Search for the cell housing the specified text and yield its (X, Y) center coordinate. 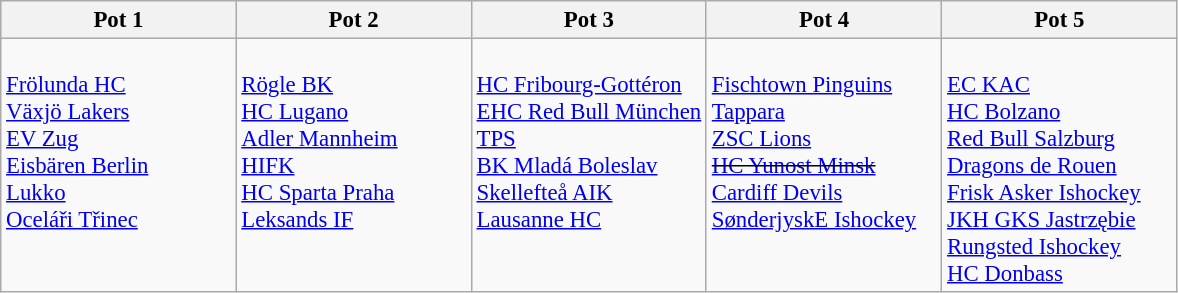
Pot 4 (824, 20)
Frölunda HC Växjö Lakers EV Zug Eisbären Berlin Lukko Oceláři Třinec (118, 166)
Rögle BK HC Lugano Adler Mannheim HIFK HC Sparta Praha Leksands IF (354, 166)
HC Fribourg-Gottéron EHC Red Bull München TPS BK Mladá Boleslav Skellefteå AIK Lausanne HC (588, 166)
Pot 2 (354, 20)
Pot 3 (588, 20)
Fischtown Pinguins Tappara ZSC Lions HC Yunost Minsk Cardiff Devils SønderjyskE Ishockey (824, 166)
Pot 5 (1060, 20)
Pot 1 (118, 20)
EC KAC HC Bolzano Red Bull Salzburg Dragons de Rouen Frisk Asker Ishockey JKH GKS Jastrzębie Rungsted Ishockey HC Donbass (1060, 166)
